Return [x, y] of the center of cell containing provided text 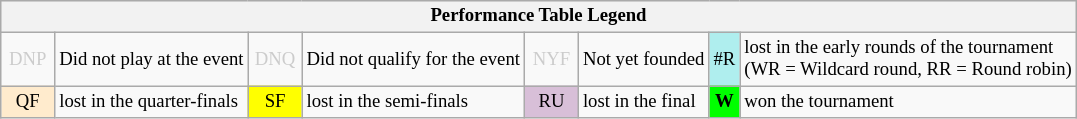
SF [275, 102]
Not yet founded [643, 60]
RU [551, 102]
lost in the semi-finals [413, 102]
lost in the final [643, 102]
DNQ [275, 60]
W [724, 102]
QF [28, 102]
lost in the quarter-finals [152, 102]
DNP [28, 60]
lost in the early rounds of the tournament(WR = Wildcard round, RR = Round robin) [908, 60]
#R [724, 60]
Did not qualify for the event [413, 60]
won the tournament [908, 102]
NYF [551, 60]
Performance Table Legend [538, 16]
Did not play at the event [152, 60]
